Determine the [x, y] coordinate at the center of the cell enclosing the given text.  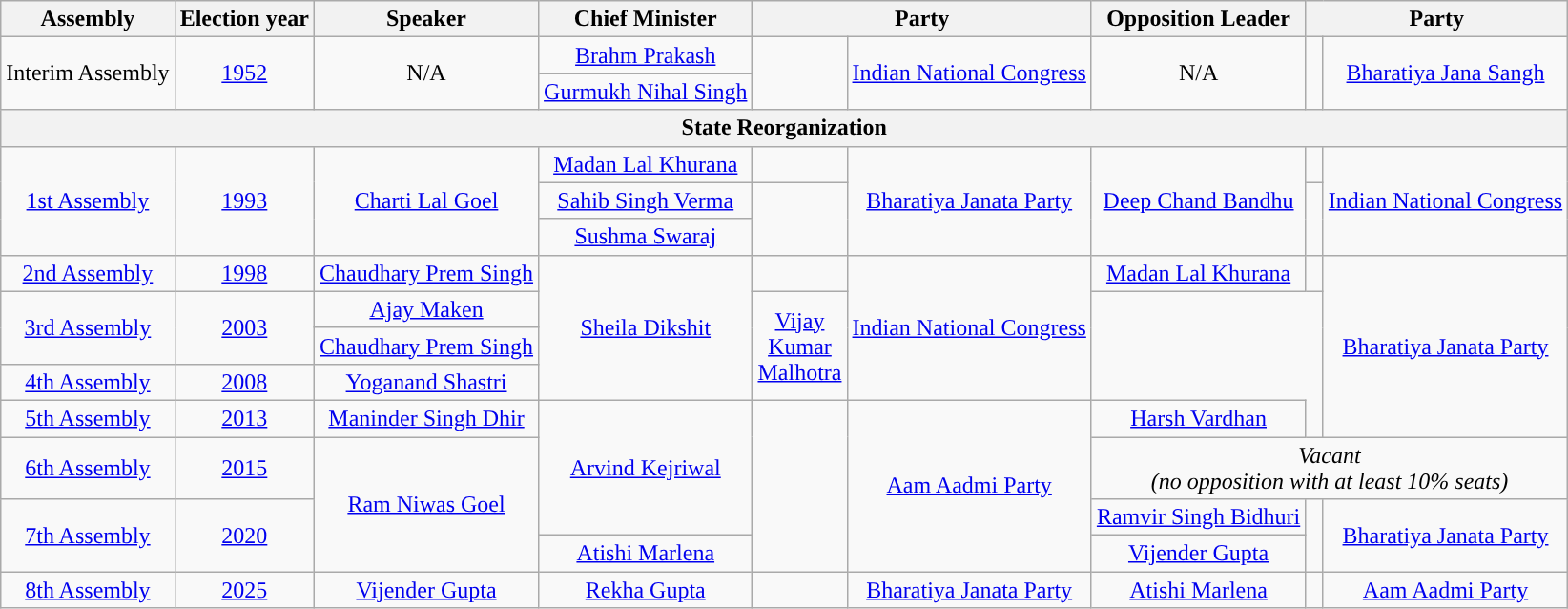
4th Assembly [88, 382]
Ram Niwas Goel [427, 504]
Charti Lal Goel [427, 200]
1st Assembly [88, 200]
2013 [244, 418]
Sahib Singh Verma [646, 200]
Election year [244, 19]
Maninder Singh Dhir [427, 418]
Brahm Prakash [646, 55]
6th Assembly [88, 468]
2008 [244, 382]
2025 [244, 590]
7th Assembly [88, 535]
Ajay Maken [427, 309]
Yoganand Shastri [427, 382]
Speaker [427, 19]
Harsh Vardhan [1198, 418]
1998 [244, 273]
Deep Chand Bandhu [1198, 200]
Chief Minister [646, 19]
Bharatiya Jana Sangh [1445, 73]
2015 [244, 468]
5th Assembly [88, 418]
Ramvir Singh Bidhuri [1198, 517]
1993 [244, 200]
State Reorganization [784, 128]
Arvind Kejriwal [646, 468]
Rekha Gupta [646, 590]
Opposition Leader [1198, 19]
Sheila Dikshit [646, 327]
Interim Assembly [88, 73]
3rd Assembly [88, 327]
1952 [244, 73]
2nd Assembly [88, 273]
Sushma Swaraj [646, 237]
8th Assembly [88, 590]
2003 [244, 327]
Vijay Kumar Malhotra [799, 346]
2020 [244, 535]
Assembly [88, 19]
Vacant(no opposition with at least 10% seats) [1330, 468]
Gurmukh Nihal Singh [646, 92]
